Scan for the cell matching the given text and deliver its [x, y] coordinate at center. 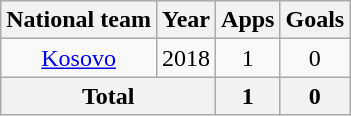
Kosovo [79, 58]
Goals [315, 20]
2018 [186, 58]
Apps [248, 20]
Total [108, 96]
National team [79, 20]
Year [186, 20]
